Pinpoint the cell where the given text exists, returning its [X, Y] midpoint coordinate. 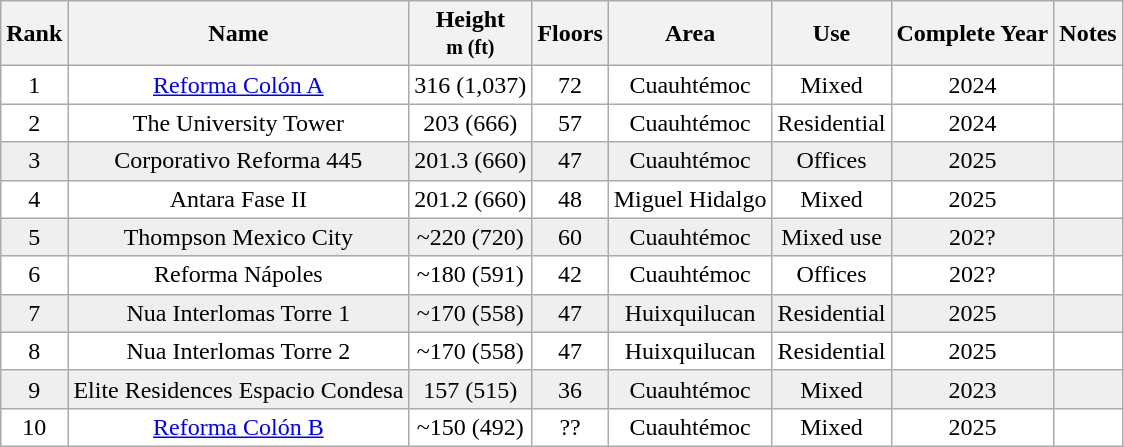
Nua Interlomas Torre 1 [238, 313]
60 [570, 237]
2023 [972, 389]
201.2 (660) [470, 199]
Reforma Nápoles [238, 275]
10 [34, 427]
8 [34, 351]
Corporativo Reforma 445 [238, 161]
316 (1,037) [470, 85]
157 (515) [470, 389]
Floors [570, 34]
2 [34, 123]
201.3 (660) [470, 161]
~220 (720) [470, 237]
4 [34, 199]
5 [34, 237]
Antara Fase II [238, 199]
42 [570, 275]
Elite Residences Espacio Condesa [238, 389]
Miguel Hidalgo [690, 199]
Name [238, 34]
Notes [1088, 34]
Use [832, 34]
~180 (591) [470, 275]
~150 (492) [470, 427]
6 [34, 275]
?? [570, 427]
7 [34, 313]
36 [570, 389]
Rank [34, 34]
The University Tower [238, 123]
48 [570, 199]
72 [570, 85]
Reforma Colón A [238, 85]
57 [570, 123]
203 (666) [470, 123]
Complete Year [972, 34]
9 [34, 389]
Area [690, 34]
Reforma Colón B [238, 427]
Heightm (ft) [470, 34]
3 [34, 161]
Nua Interlomas Torre 2 [238, 351]
1 [34, 85]
Mixed use [832, 237]
Thompson Mexico City [238, 237]
